Scan for the cell matching the given text and deliver its (x, y) coordinate at center. 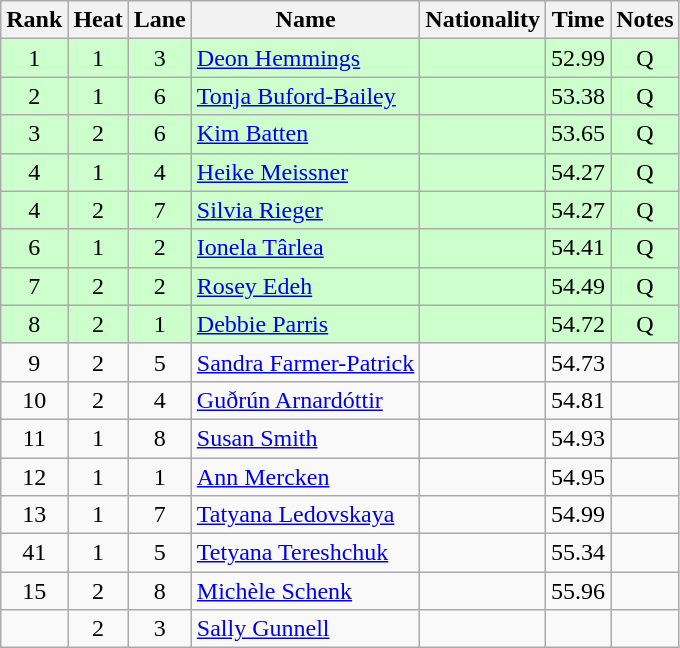
Notes (645, 20)
Michèle Schenk (306, 591)
Susan Smith (306, 438)
54.93 (578, 438)
Guðrún Arnardóttir (306, 400)
55.96 (578, 591)
Sally Gunnell (306, 629)
10 (34, 400)
Heike Meissner (306, 172)
Tatyana Ledovskaya (306, 515)
Deon Hemmings (306, 58)
Rank (34, 20)
Tonja Buford-Bailey (306, 96)
55.34 (578, 553)
15 (34, 591)
Rosey Edeh (306, 286)
54.81 (578, 400)
Debbie Parris (306, 324)
Ann Mercken (306, 477)
53.65 (578, 134)
Time (578, 20)
54.72 (578, 324)
Lane (160, 20)
9 (34, 362)
52.99 (578, 58)
Heat (98, 20)
Name (306, 20)
Tetyana Tereshchuk (306, 553)
54.95 (578, 477)
11 (34, 438)
Sandra Farmer-Patrick (306, 362)
54.49 (578, 286)
12 (34, 477)
41 (34, 553)
54.41 (578, 248)
54.99 (578, 515)
Ionela Târlea (306, 248)
53.38 (578, 96)
54.73 (578, 362)
Kim Batten (306, 134)
13 (34, 515)
Nationality (483, 20)
Silvia Rieger (306, 210)
